Find where the given text appears and provide that cell's center as (X, Y) coordinate. 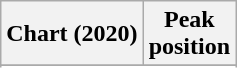
Peakposition (189, 34)
Chart (2020) (72, 34)
